Locate the cell with the specified text and output its [X, Y] center coordinate. 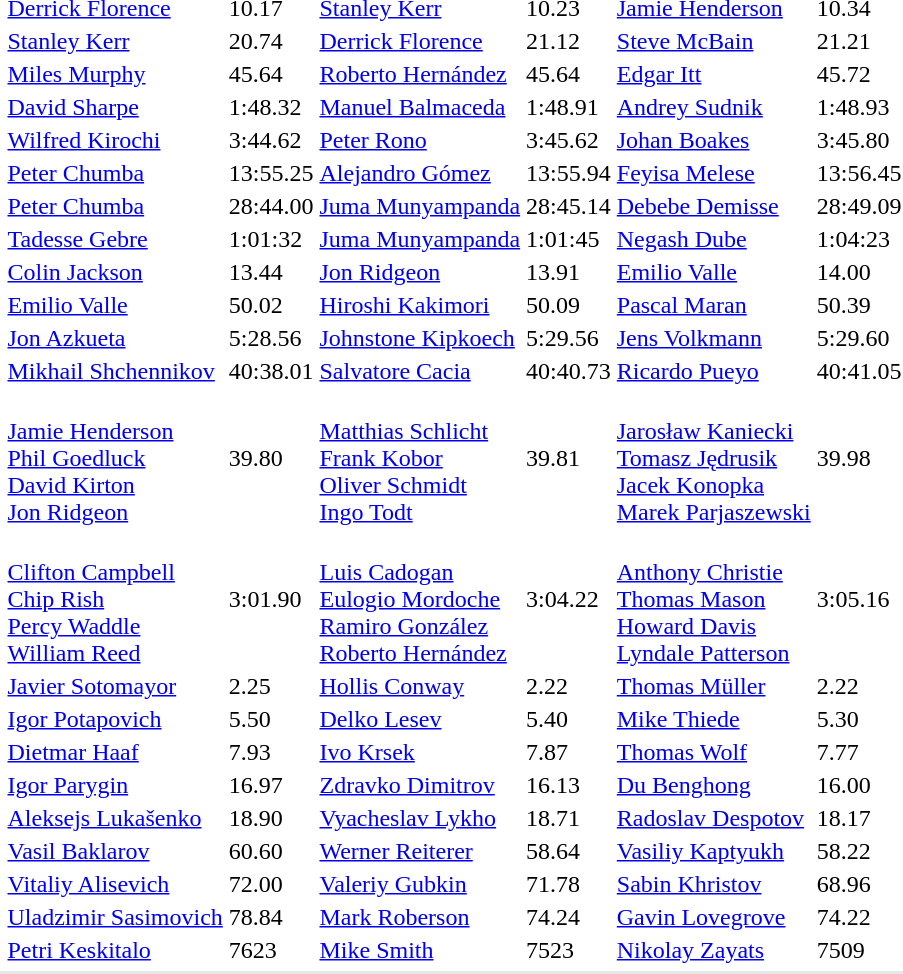
Roberto Hernández [420, 74]
50.39 [859, 305]
1:01:45 [569, 239]
40:41.05 [859, 371]
1:48.91 [569, 107]
Thomas Müller [714, 686]
Hiroshi Kakimori [420, 305]
Jarosław KanieckiTomasz JędrusikJacek KonopkaMarek Parjaszewski [714, 458]
Jon Ridgeon [420, 272]
David Sharpe [115, 107]
Anthony ChristieThomas MasonHoward DavisLyndale Patterson [714, 599]
39.80 [271, 458]
Johnstone Kipkoech [420, 338]
Jamie HendersonPhil GoedluckDavid KirtonJon Ridgeon [115, 458]
Clifton CampbellChip RishPercy WaddleWilliam Reed [115, 599]
3:45.80 [859, 140]
58.22 [859, 851]
Colin Jackson [115, 272]
Igor Parygin [115, 785]
Peter Rono [420, 140]
39.81 [569, 458]
Du Benghong [714, 785]
Jens Volkmann [714, 338]
Mike Smith [420, 950]
74.22 [859, 917]
Javier Sotomayor [115, 686]
16.00 [859, 785]
Radoslav Despotov [714, 818]
50.09 [569, 305]
16.97 [271, 785]
Mikhail Shchennikov [115, 371]
Valeriy Gubkin [420, 884]
Ivo Krsek [420, 752]
Wilfred Kirochi [115, 140]
Thomas Wolf [714, 752]
5.30 [859, 719]
Uladzimir Sasimovich [115, 917]
5:29.56 [569, 338]
40:38.01 [271, 371]
3:01.90 [271, 599]
3:44.62 [271, 140]
1:04:23 [859, 239]
40:40.73 [569, 371]
Aleksejs Lukašenko [115, 818]
5:28.56 [271, 338]
Ricardo Pueyo [714, 371]
60.60 [271, 851]
3:05.16 [859, 599]
Vasil Baklarov [115, 851]
39.98 [859, 458]
Steve McBain [714, 41]
7.87 [569, 752]
28:49.09 [859, 206]
7.77 [859, 752]
7623 [271, 950]
7523 [569, 950]
5:29.60 [859, 338]
Derrick Florence [420, 41]
1:48.93 [859, 107]
18.17 [859, 818]
Werner Reiterer [420, 851]
5.50 [271, 719]
Sabin Khristov [714, 884]
1:48.32 [271, 107]
Mark Roberson [420, 917]
21.21 [859, 41]
20.74 [271, 41]
58.64 [569, 851]
7509 [859, 950]
Feyisa Melese [714, 173]
2.25 [271, 686]
Igor Potapovich [115, 719]
71.78 [569, 884]
45.72 [859, 74]
68.96 [859, 884]
Petri Keskitalo [115, 950]
28:45.14 [569, 206]
7.93 [271, 752]
13.91 [569, 272]
13.44 [271, 272]
3:45.62 [569, 140]
72.00 [271, 884]
28:44.00 [271, 206]
5.40 [569, 719]
13:55.94 [569, 173]
Debebe Demisse [714, 206]
16.13 [569, 785]
Luis CadoganEulogio MordocheRamiro GonzálezRoberto Hernández [420, 599]
Andrey Sudnik [714, 107]
74.24 [569, 917]
50.02 [271, 305]
Delko Lesev [420, 719]
Johan Boakes [714, 140]
Edgar Itt [714, 74]
18.71 [569, 818]
Salvatore Cacia [420, 371]
Jon Azkueta [115, 338]
13:56.45 [859, 173]
18.90 [271, 818]
78.84 [271, 917]
Vyacheslav Lykho [420, 818]
1:01:32 [271, 239]
Negash Dube [714, 239]
14.00 [859, 272]
Dietmar Haaf [115, 752]
Miles Murphy [115, 74]
Stanley Kerr [115, 41]
Tadesse Gebre [115, 239]
Pascal Maran [714, 305]
Hollis Conway [420, 686]
Vitaliy Alisevich [115, 884]
Mike Thiede [714, 719]
Nikolay Zayats [714, 950]
Zdravko Dimitrov [420, 785]
Alejandro Gómez [420, 173]
Manuel Balmaceda [420, 107]
Vasiliy Kaptyukh [714, 851]
Gavin Lovegrove [714, 917]
3:04.22 [569, 599]
21.12 [569, 41]
Matthias SchlichtFrank KoborOliver SchmidtIngo Todt [420, 458]
13:55.25 [271, 173]
